Detect which cell encompasses the target text, then output its (x, y) center coordinate. 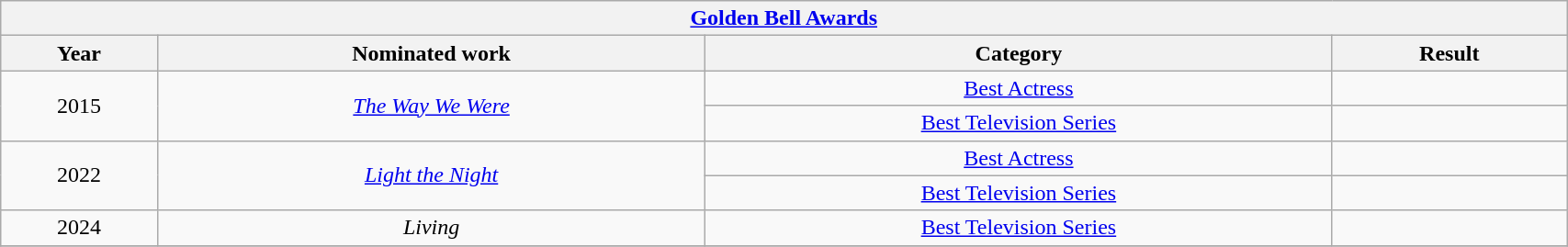
2022 (79, 175)
Nominated work (432, 53)
2024 (79, 228)
2015 (79, 106)
Light the Night (432, 175)
Golden Bell Awards (784, 18)
The Way We Were (432, 106)
Result (1450, 53)
Year (79, 53)
Category (1019, 53)
Living (432, 228)
